Locate the cell with the specified text and output its [X, Y] center coordinate. 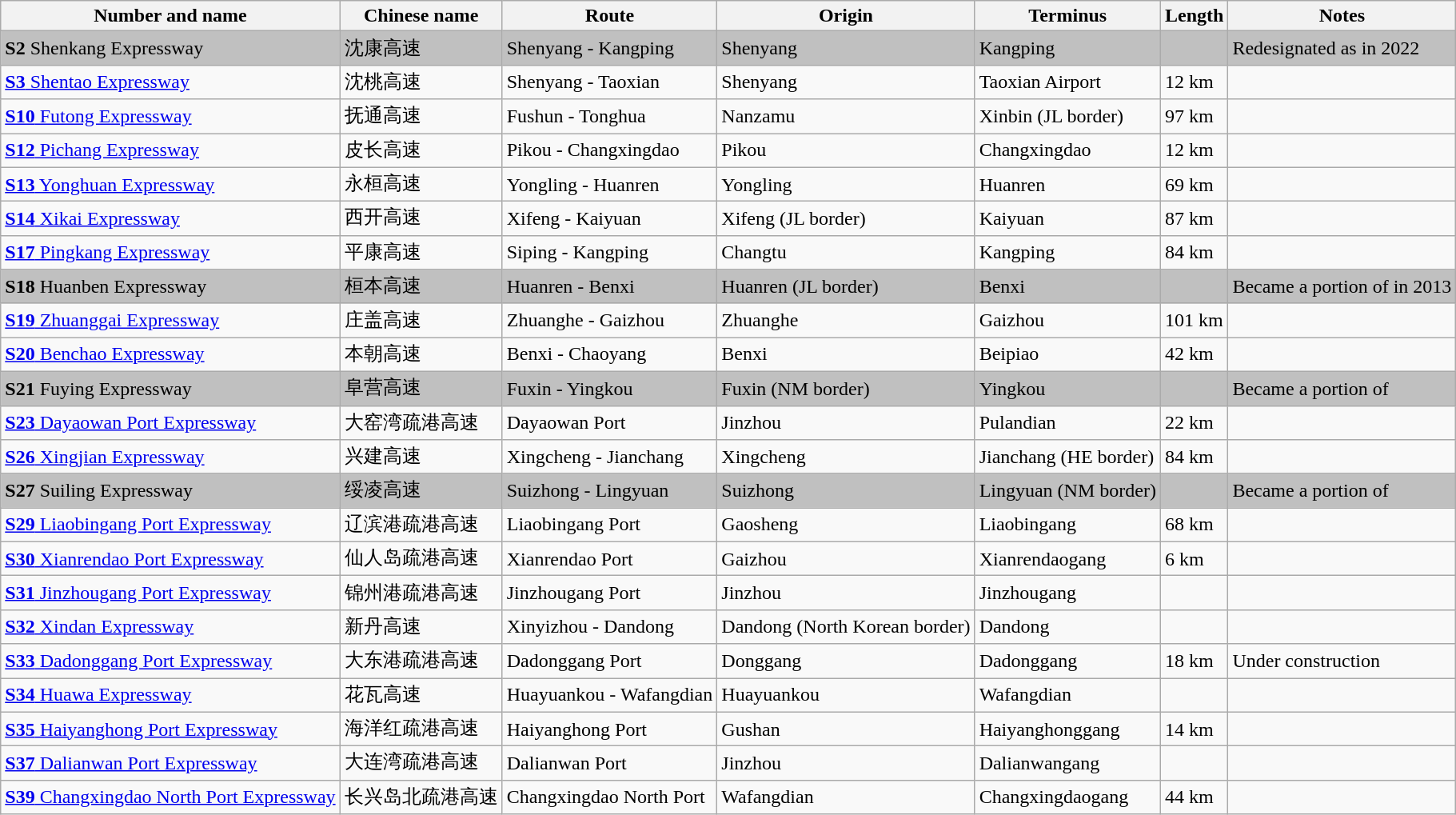
Chinese name [421, 16]
Xifeng - Kaiyuan [609, 219]
Yingkou [1067, 389]
S23 Dayaowan Port Expressway [170, 422]
Beipiao [1067, 355]
抚通高速 [421, 117]
Huanren - Benxi [609, 286]
Xingcheng [846, 457]
Donggang [846, 661]
Fuxin - Yingkou [609, 389]
大窑湾疏港高速 [421, 422]
Siping - Kangping [609, 253]
S10 Futong Expressway [170, 117]
S31 Jinzhougang Port Expressway [170, 593]
Xianrendaogang [1067, 558]
S32 Xindan Expressway [170, 627]
Liaobingang Port [609, 525]
Kaiyuan [1067, 219]
Became a portion of in 2013 [1342, 286]
Nanzamu [846, 117]
44 km [1194, 797]
S13 Yonghuan Expressway [170, 184]
Haiyanghonggang [1067, 729]
Redesignated as in 2022 [1342, 48]
绥凌高速 [421, 491]
Shenyang - Taoxian [609, 82]
仙人岛疏港高速 [421, 558]
S20 Benchao Expressway [170, 355]
S17 Pingkang Expressway [170, 253]
S21 Fuying Expressway [170, 389]
Lingyuan (NM border) [1067, 491]
Dalianwangang [1067, 763]
S29 Liaobingang Port Expressway [170, 525]
Dandong [1067, 627]
海洋红疏港高速 [421, 729]
Origin [846, 16]
S30 Xianrendao Port Expressway [170, 558]
Yongling [846, 184]
兴建高速 [421, 457]
Shenyang - Kangping [609, 48]
Fuxin (NM border) [846, 389]
花瓦高速 [421, 696]
42 km [1194, 355]
阜营高速 [421, 389]
锦州港疏港高速 [421, 593]
Dalianwan Port [609, 763]
Huayuankou [846, 696]
Huanren (JL border) [846, 286]
Dandong (North Korean border) [846, 627]
长兴岛北疏港高速 [421, 797]
Xifeng (JL border) [846, 219]
18 km [1194, 661]
Jianchang (HE border) [1067, 457]
Huayuankou - Wafangdian [609, 696]
S3 Shentao Expressway [170, 82]
Fushun - Tonghua [609, 117]
S2 Shenkang Expressway [170, 48]
Number and name [170, 16]
皮长高速 [421, 150]
S19 Zhuanggai Expressway [170, 320]
Changxingdao [1067, 150]
S37 Dalianwan Port Expressway [170, 763]
Changxingdao North Port [609, 797]
Under construction [1342, 661]
大连湾疏港高速 [421, 763]
S35 Haiyanghong Port Expressway [170, 729]
Suizhong [846, 491]
Changtu [846, 253]
Dadonggang [1067, 661]
69 km [1194, 184]
14 km [1194, 729]
大东港疏港高速 [421, 661]
Terminus [1067, 16]
101 km [1194, 320]
6 km [1194, 558]
68 km [1194, 525]
Xinyizhou - Dandong [609, 627]
Jinzhougang [1067, 593]
桓本高速 [421, 286]
Pikou [846, 150]
Suizhong - Lingyuan [609, 491]
87 km [1194, 219]
Xianrendao Port [609, 558]
Jinzhougang Port [609, 593]
Xingcheng - Jianchang [609, 457]
S34 Huawa Expressway [170, 696]
Benxi - Chaoyang [609, 355]
本朝高速 [421, 355]
Gaosheng [846, 525]
沈康高速 [421, 48]
S18 Huanben Expressway [170, 286]
Dayaowan Port [609, 422]
S39 Changxingdao North Port Expressway [170, 797]
S26 Xingjian Expressway [170, 457]
Dadonggang Port [609, 661]
Liaobingang [1067, 525]
Notes [1342, 16]
S12 Pichang Expressway [170, 150]
S33 Dadonggang Port Expressway [170, 661]
沈桃高速 [421, 82]
Zhuanghe - Gaizhou [609, 320]
平康高速 [421, 253]
Huanren [1067, 184]
Taoxian Airport [1067, 82]
Route [609, 16]
Zhuanghe [846, 320]
Haiyanghong Port [609, 729]
S27 Suiling Expressway [170, 491]
Length [1194, 16]
辽滨港疏港高速 [421, 525]
22 km [1194, 422]
西开高速 [421, 219]
Yongling - Huanren [609, 184]
Pulandian [1067, 422]
永桓高速 [421, 184]
S14 Xikai Expressway [170, 219]
97 km [1194, 117]
Pikou - Changxingdao [609, 150]
新丹高速 [421, 627]
Changxingdaogang [1067, 797]
Gushan [846, 729]
Xinbin (JL border) [1067, 117]
庄盖高速 [421, 320]
